Output the [X, Y] coordinate of the center of the cell containing the given text.  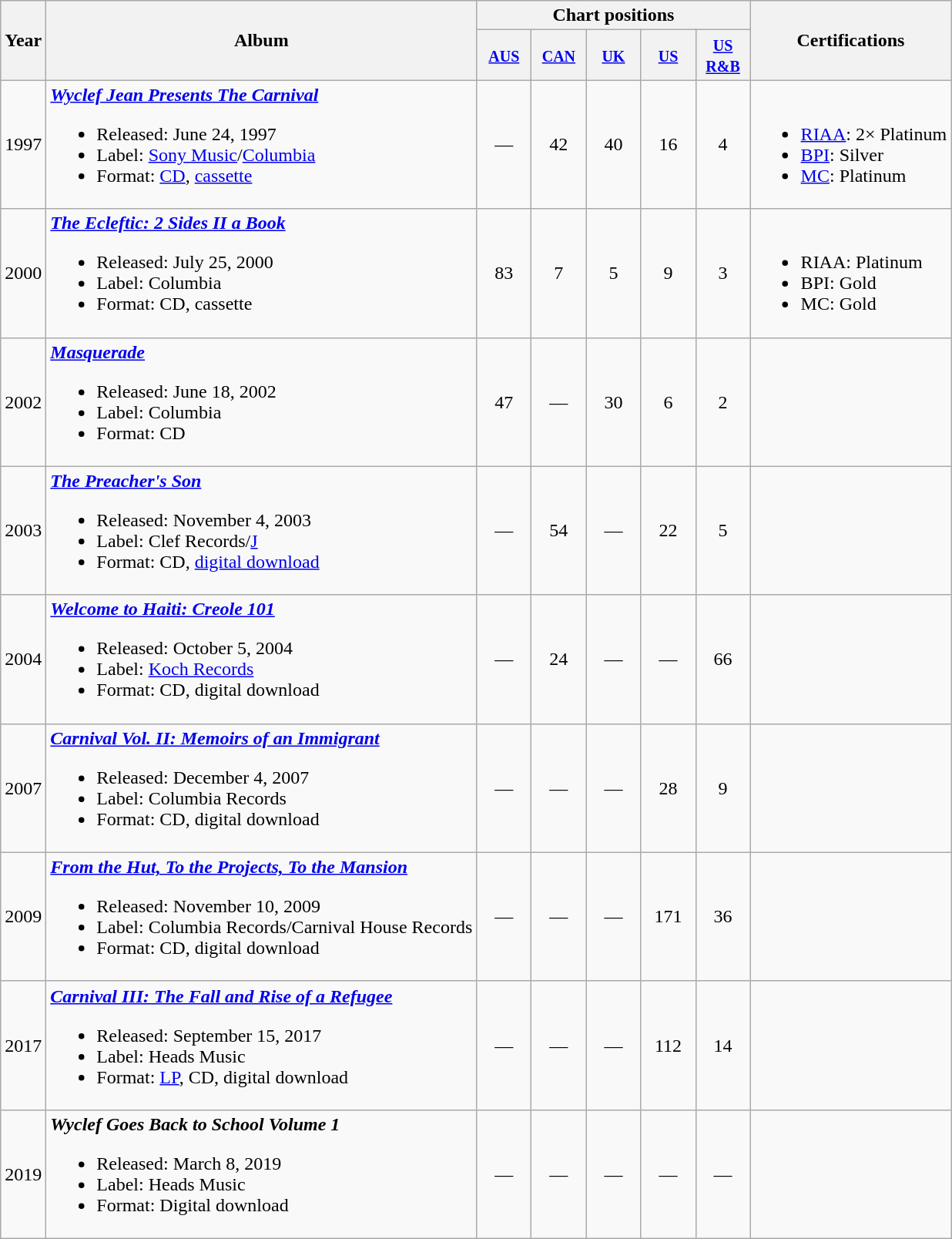
2007 [23, 787]
42 [559, 145]
Chart positions [613, 15]
4 [722, 145]
Carnival Vol. II: Memoirs of an ImmigrantReleased: December 4, 2007Label: Columbia RecordsFormat: CD, digital download [262, 787]
54 [559, 530]
CAN [559, 55]
2004 [23, 660]
2 [722, 402]
22 [669, 530]
The Ecleftic: 2 Sides II a BookReleased: July 25, 2000Label: ColumbiaFormat: CD, cassette [262, 273]
1997 [23, 145]
2019 [23, 1174]
Album [262, 40]
171 [669, 917]
The Preacher's SonReleased: November 4, 2003Label: Clef Records/JFormat: CD, digital download [262, 530]
47 [504, 402]
2000 [23, 273]
MasqueradeReleased: June 18, 2002Label: ColumbiaFormat: CD [262, 402]
3 [722, 273]
2017 [23, 1045]
RIAA: PlatinumBPI: GoldMC: Gold [850, 273]
Year [23, 40]
112 [669, 1045]
AUS [504, 55]
24 [559, 660]
RIAA: 2× PlatinumBPI: SilverMC: Platinum [850, 145]
40 [613, 145]
Carnival III: The Fall and Rise of a RefugeeReleased: September 15, 2017Label: Heads MusicFormat: LP, CD, digital download [262, 1045]
2009 [23, 917]
7 [559, 273]
US R&B [722, 55]
36 [722, 917]
16 [669, 145]
14 [722, 1045]
Certifications [850, 40]
66 [722, 660]
US [669, 55]
Welcome to Haiti: Creole 101Released: October 5, 2004Label: Koch RecordsFormat: CD, digital download [262, 660]
2003 [23, 530]
2002 [23, 402]
6 [669, 402]
28 [669, 787]
UK [613, 55]
30 [613, 402]
Wyclef Goes Back to School Volume 1Released: March 8, 2019Label: Heads MusicFormat: Digital download [262, 1174]
83 [504, 273]
Wyclef Jean Presents The CarnivalReleased: June 24, 1997Label: Sony Music/ColumbiaFormat: CD, cassette [262, 145]
From the Hut, To the Projects, To the MansionReleased: November 10, 2009Label: Columbia Records/Carnival House RecordsFormat: CD, digital download [262, 917]
